Detect which cell encompasses the target text, then output its (X, Y) center coordinate. 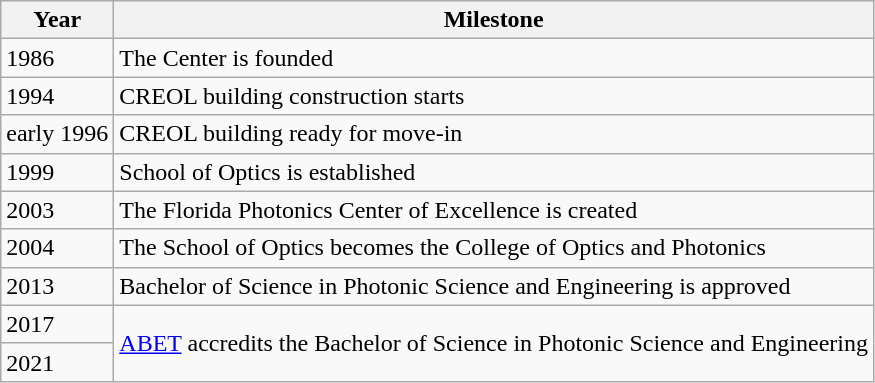
School of Optics is established (494, 172)
Year (58, 20)
1999 (58, 172)
1986 (58, 58)
2003 (58, 210)
ABET accredits the Bachelor of Science in Photonic Science and Engineering (494, 343)
CREOL building ready for move-in (494, 134)
CREOL building construction starts (494, 96)
Milestone (494, 20)
The Florida Photonics Center of Excellence is created (494, 210)
2017 (58, 324)
The Center is founded (494, 58)
2021 (58, 362)
The School of Optics becomes the College of Optics and Photonics (494, 248)
early 1996 (58, 134)
Bachelor of Science in Photonic Science and Engineering is approved (494, 286)
2004 (58, 248)
2013 (58, 286)
1994 (58, 96)
